Pinpoint the cell where the given text exists, returning its [X, Y] midpoint coordinate. 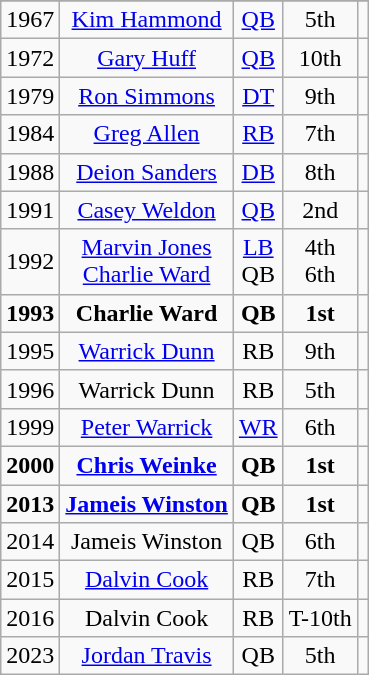
2013 [30, 503]
8th [320, 172]
Deion Sanders [147, 172]
10th [320, 58]
DT [258, 96]
Casey Weldon [147, 210]
Kim Hammond [147, 20]
1988 [30, 172]
DB [258, 172]
Charlie Ward [147, 313]
4th6th [320, 262]
T-10th [320, 618]
Gary Huff [147, 58]
1972 [30, 58]
2023 [30, 656]
1996 [30, 389]
1995 [30, 351]
Greg Allen [147, 134]
Ron Simmons [147, 96]
1991 [30, 210]
2014 [30, 542]
2016 [30, 618]
WR [258, 427]
2nd [320, 210]
Chris Weinke [147, 465]
1967 [30, 20]
1999 [30, 427]
Peter Warrick [147, 427]
Marvin JonesCharlie Ward [147, 262]
2000 [30, 465]
Jordan Travis [147, 656]
LBQB [258, 262]
1979 [30, 96]
2015 [30, 580]
1984 [30, 134]
1993 [30, 313]
1992 [30, 262]
